From the cell containing the given text, extract its center point as (X, Y) coordinate. 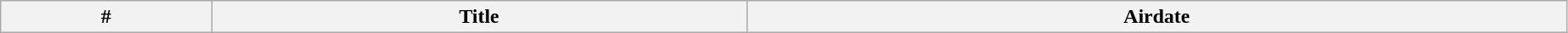
Airdate (1156, 17)
Title (479, 17)
# (106, 17)
